Find where the given text appears and provide that cell's center as (X, Y) coordinate. 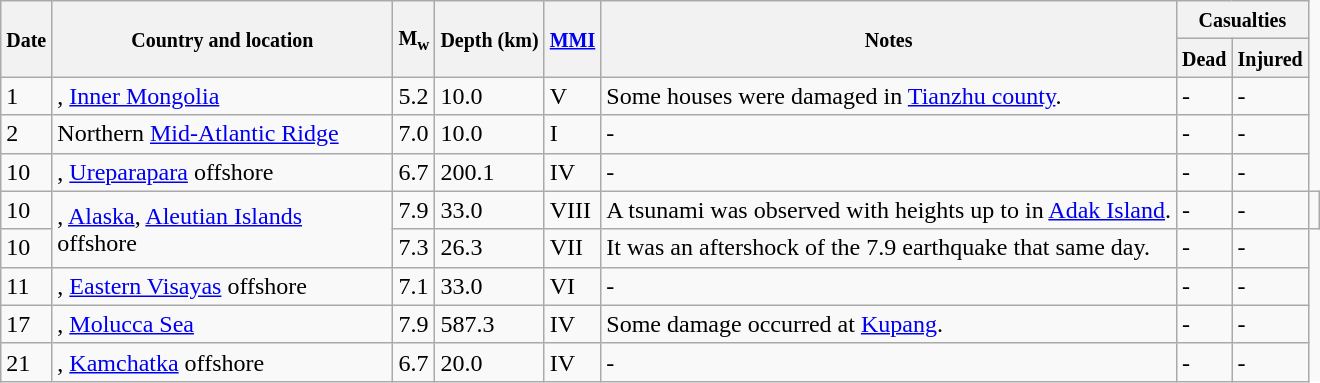
, Alaska, Aleutian Islands offshore (222, 229)
Country and location (222, 39)
Date (26, 39)
, Inner Mongolia (222, 96)
Some damage occurred at Kupang. (889, 324)
7.0 (414, 134)
, Eastern Visayas offshore (222, 286)
1 (26, 96)
Some houses were damaged in Tianzhu county. (889, 96)
MMI (572, 39)
Depth (km) (490, 39)
11 (26, 286)
VIII (572, 210)
VI (572, 286)
7.1 (414, 286)
, Ureparapara offshore (222, 172)
5.2 (414, 96)
587.3 (490, 324)
It was an aftershock of the 7.9 earthquake that same day. (889, 248)
26.3 (490, 248)
VII (572, 248)
, Molucca Sea (222, 324)
Notes (889, 39)
Casualties (1243, 20)
, Kamchatka offshore (222, 362)
20.0 (490, 362)
200.1 (490, 172)
Northern Mid-Atlantic Ridge (222, 134)
17 (26, 324)
7.3 (414, 248)
I (572, 134)
Mw (414, 39)
A tsunami was observed with heights up to in Adak Island. (889, 210)
2 (26, 134)
21 (26, 362)
V (572, 96)
Injured (1270, 58)
Dead (1205, 58)
